Locate the cell with the specified text and output its (x, y) center coordinate. 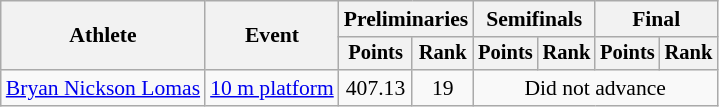
Bryan Nickson Lomas (103, 88)
Preliminaries (406, 19)
Athlete (103, 36)
407.13 (376, 88)
Final (656, 19)
Semifinals (534, 19)
10 m platform (272, 88)
Event (272, 36)
19 (442, 88)
Did not advance (595, 88)
